Detect which cell encompasses the target text, then output its (X, Y) center coordinate. 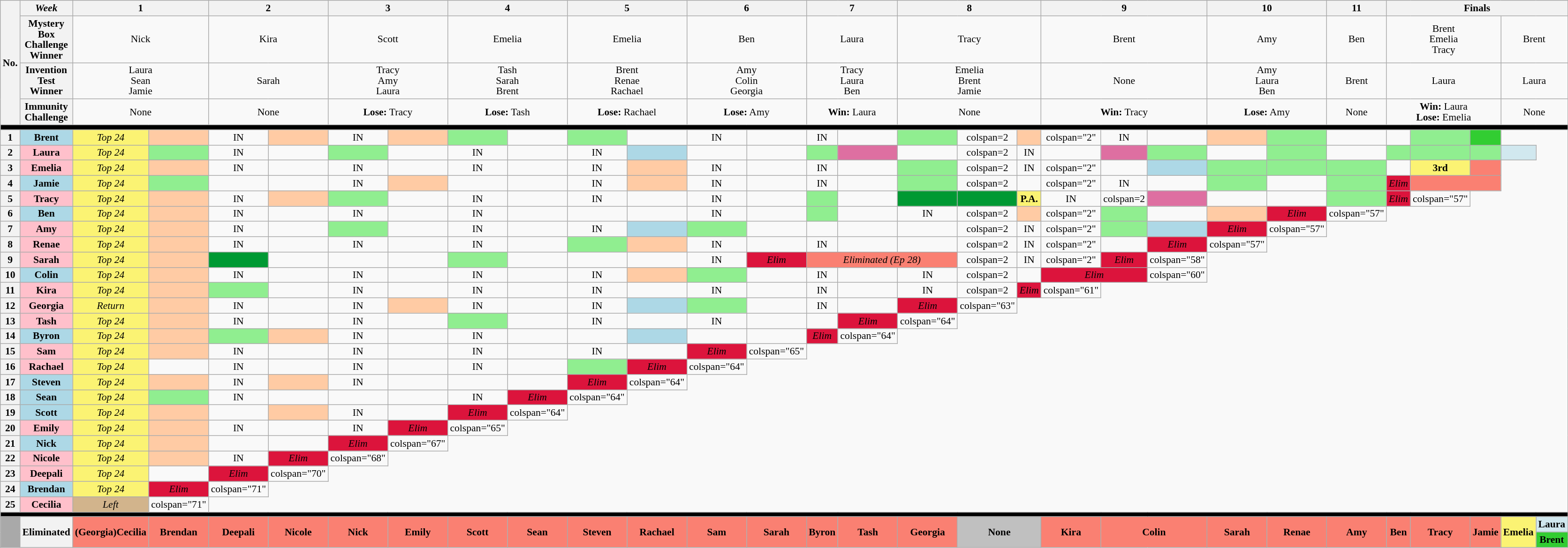
ImmunityChallenge (46, 113)
Lose: Tash (508, 113)
13 (10, 321)
BrentRenaeRachael (627, 81)
12 (10, 306)
TracyLauraBen (852, 81)
25 (10, 504)
14 (10, 337)
LauraSeanJamie (141, 81)
Return (111, 306)
Finals (1477, 8)
colspan="67" (417, 443)
AmyLauraBen (1267, 81)
Invention Test Winner (46, 81)
Lose: Rachael (627, 113)
Mystery Box Challenge Winner (46, 39)
16 (10, 367)
15 (10, 352)
No. (10, 63)
Lose: Tracy (387, 113)
TracyAmyLaura (387, 81)
Left (111, 504)
colspan="68" (357, 458)
20 (10, 428)
22 (10, 458)
colspan="61" (1071, 291)
colspan="63" (987, 306)
Week (46, 8)
24 (10, 489)
colspan="60" (1177, 275)
23 (10, 474)
P.A. (1029, 199)
19 (10, 413)
3rd (1440, 168)
TashSarahBrent (508, 81)
(Georgia)Cecilia (111, 533)
18 (10, 398)
Win: Laura (852, 113)
Eliminated (Ep 28) (882, 260)
EmeliaBrentJamie (970, 81)
colspan="58" (1177, 260)
17 (10, 383)
Win: Tracy (1124, 113)
colspan="70" (298, 474)
21 (10, 443)
Win: LauraLose: Emelia (1444, 113)
BrentEmeliaTracy (1444, 39)
Cecilia (46, 504)
AmyColinGeorgia (747, 81)
Eliminated (46, 533)
